Return [X, Y] of the center of cell containing provided text 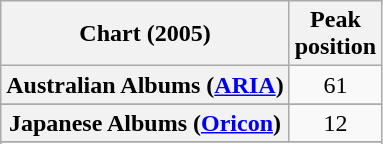
Australian Albums (ARIA) [145, 85]
61 [335, 85]
12 [335, 123]
Japanese Albums (Oricon) [145, 123]
Chart (2005) [145, 34]
Peakposition [335, 34]
